From the cell containing the given text, extract its center point as (X, Y) coordinate. 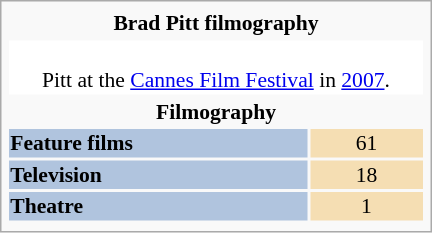
Television (158, 174)
Filmography (216, 111)
18 (366, 174)
Pitt at the Cannes Film Festival in 2007. (216, 67)
Theatre (158, 206)
61 (366, 143)
Brad Pitt filmography (216, 23)
Feature films (158, 143)
1 (366, 206)
